Return [x, y] of the center of cell containing provided text 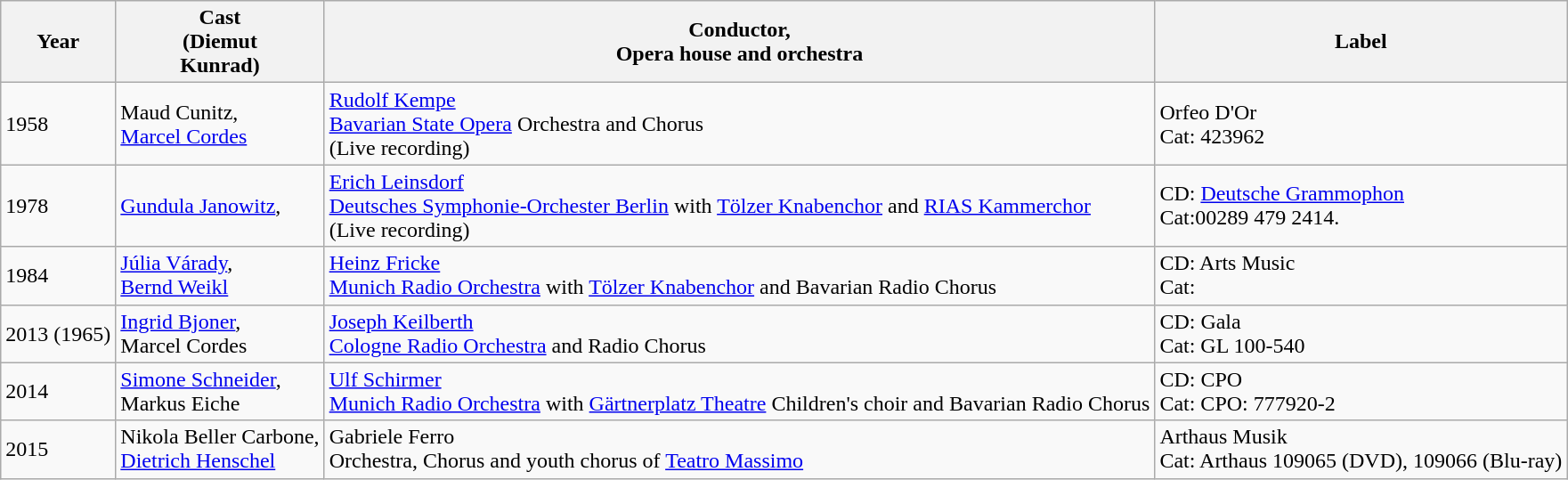
Conductor,Opera house and orchestra [739, 42]
CD: CPOCat: CPO: 777920-2 [1361, 392]
Gabriele FerroOrchestra, Chorus and youth chorus of Teatro Massimo [739, 449]
2014 [59, 392]
CD: GalaCat: GL 100-540 [1361, 333]
1958 [59, 124]
Joseph KeilberthCologne Radio Orchestra and Radio Chorus [739, 333]
Orfeo D'OrCat: 423962 [1361, 124]
CD: Deutsche GrammophonCat:00289 479 2414. [1361, 206]
2015 [59, 449]
Rudolf KempeBavarian State Opera Orchestra and Chorus(Live recording) [739, 124]
Nikola Beller Carbone,Dietrich Henschel [220, 449]
Cast(DiemutKunrad) [220, 42]
Gundula Janowitz, [220, 206]
1984 [59, 276]
2013 (1965) [59, 333]
Júlia Várady,Bernd Weikl [220, 276]
Maud Cunitz,Marcel Cordes [220, 124]
Arthaus MusikCat: Arthaus 109065 (DVD), 109066 (Blu-ray) [1361, 449]
Simone Schneider,Markus Eiche [220, 392]
Ingrid Bjoner,Marcel Cordes [220, 333]
Year [59, 42]
Heinz FrickeMunich Radio Orchestra with Tölzer Knabenchor and Bavarian Radio Chorus [739, 276]
CD: Arts MusicCat: [1361, 276]
Erich LeinsdorfDeutsches Symphonie-Orchester Berlin with Tölzer Knabenchor and RIAS Kammerchor(Live recording) [739, 206]
Label [1361, 42]
1978 [59, 206]
Ulf SchirmerMunich Radio Orchestra with Gärtnerplatz Theatre Children's choir and Bavarian Radio Chorus [739, 392]
